Identify which cell holds the provided text, then report its (X, Y) central coordinate. 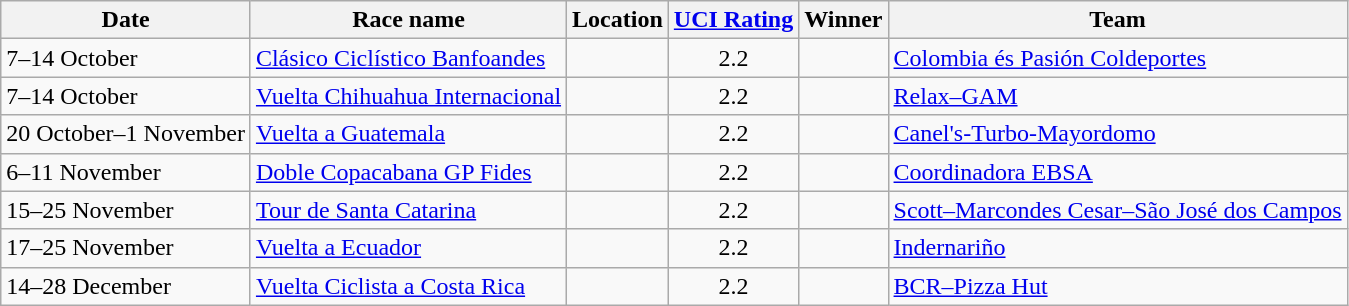
Relax–GAM (1118, 96)
Race name (408, 20)
6–11 November (126, 172)
17–25 November (126, 248)
Tour de Santa Catarina (408, 210)
Coordinadora EBSA (1118, 172)
Winner (844, 20)
Colombia és Pasión Coldeportes (1118, 58)
Vuelta Chihuahua Internacional (408, 96)
Doble Copacabana GP Fides (408, 172)
UCI Rating (733, 20)
Clásico Ciclístico Banfoandes (408, 58)
Location (618, 20)
Canel's-Turbo-Mayordomo (1118, 134)
15–25 November (126, 210)
Vuelta Ciclista a Costa Rica (408, 286)
Vuelta a Ecuador (408, 248)
Indernariño (1118, 248)
Date (126, 20)
14–28 December (126, 286)
Scott–Marcondes Cesar–São José dos Campos (1118, 210)
Vuelta a Guatemala (408, 134)
20 October–1 November (126, 134)
BCR–Pizza Hut (1118, 286)
Team (1118, 20)
